Scan for the cell matching the given text and deliver its [X, Y] coordinate at center. 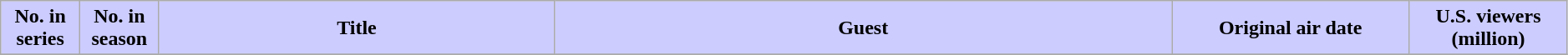
No. inseason [119, 28]
Original air date [1291, 28]
U.S. viewers(million) [1489, 28]
Guest [864, 28]
No. inseries [40, 28]
Title [357, 28]
